Output the [X, Y] coordinate of the center of the cell containing the given text.  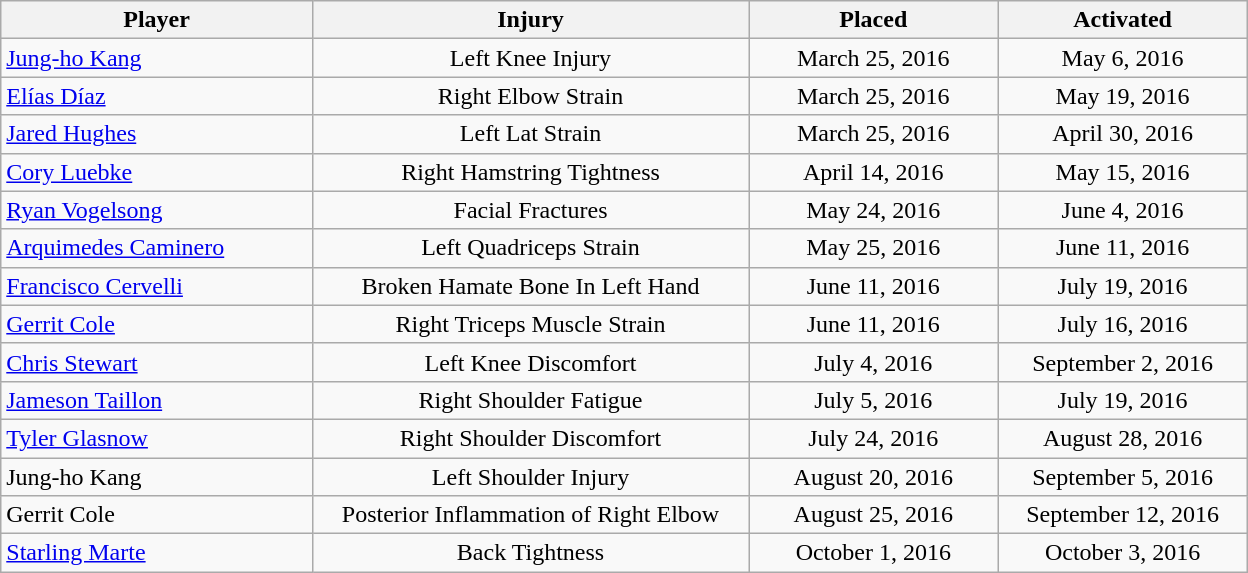
Starling Marte [157, 553]
September 12, 2016 [1122, 515]
Right Shoulder Discomfort [530, 438]
September 5, 2016 [1122, 477]
Chris Stewart [157, 362]
Right Triceps Muscle Strain [530, 324]
Jared Hughes [157, 134]
Left Lat Strain [530, 134]
May 6, 2016 [1122, 58]
Left Knee Injury [530, 58]
September 2, 2016 [1122, 362]
Left Shoulder Injury [530, 477]
Cory Luebke [157, 172]
Left Knee Discomfort [530, 362]
July 16, 2016 [1122, 324]
Injury [530, 20]
Ryan Vogelsong [157, 210]
Activated [1122, 20]
July 4, 2016 [874, 362]
April 14, 2016 [874, 172]
Left Quadriceps Strain [530, 248]
Francisco Cervelli [157, 286]
Elías Díaz [157, 96]
Placed [874, 20]
April 30, 2016 [1122, 134]
May 25, 2016 [874, 248]
August 20, 2016 [874, 477]
June 4, 2016 [1122, 210]
Facial Fractures [530, 210]
Tyler Glasnow [157, 438]
Arquimedes Caminero [157, 248]
August 28, 2016 [1122, 438]
Back Tightness [530, 553]
Right Hamstring Tightness [530, 172]
Right Elbow Strain [530, 96]
Posterior Inflammation of Right Elbow [530, 515]
May 24, 2016 [874, 210]
August 25, 2016 [874, 515]
Jameson Taillon [157, 400]
May 15, 2016 [1122, 172]
October 3, 2016 [1122, 553]
Right Shoulder Fatigue [530, 400]
July 5, 2016 [874, 400]
October 1, 2016 [874, 553]
May 19, 2016 [1122, 96]
July 24, 2016 [874, 438]
Broken Hamate Bone In Left Hand [530, 286]
Player [157, 20]
